From the cell containing the given text, extract its center point as (X, Y) coordinate. 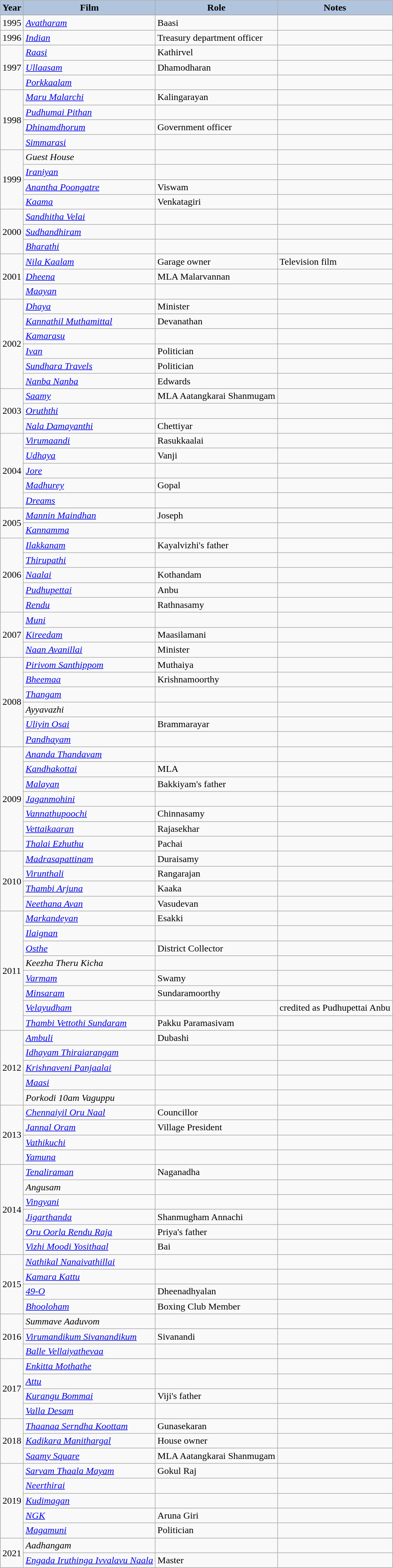
Porkodi 10am Vaguppu (90, 1097)
Summave Aaduvom (90, 1321)
Kireedam (90, 635)
Viswam (217, 187)
Bai (217, 1247)
Oruththi (90, 411)
Iraniyan (90, 172)
Jigarthanda (90, 1217)
Swamy (217, 978)
Saamy (90, 396)
Neerthirai (90, 1486)
Ambuli (90, 1038)
Kathirvel (217, 53)
Television film (335, 262)
Priya's father (217, 1232)
Enkitta Mothathe (90, 1366)
2015 (12, 1284)
credited as Pudhupettai Anbu (335, 1008)
Pudhupettai (90, 590)
Krishnaveni Panjaalai (90, 1068)
Muni (90, 620)
NGK (90, 1515)
Porkkaalam (90, 82)
Nanba Nanba (90, 381)
1996 (12, 38)
Engada Iruthinga Ivvalavu Naala (90, 1560)
2001 (12, 276)
Thambi Vettothi Sundaram (90, 1023)
Neethana Avan (90, 903)
49-O (90, 1292)
Vanji (217, 456)
Ilakkanam (90, 545)
Simmarasi (90, 142)
2012 (12, 1068)
Markandeyan (90, 919)
Aruna Giri (217, 1515)
Anbu (217, 590)
Rajasekhar (217, 829)
Velayudham (90, 1008)
Ayyavazhi (90, 709)
Film (90, 8)
Naan Avanillai (90, 649)
Gokul Raj (217, 1471)
Ananda Thandavam (90, 754)
Udhaya (90, 456)
Pakku Paramasivam (217, 1023)
Bakkiyam's father (217, 784)
Pachai (217, 844)
Maasi (90, 1082)
Dheenadhyalan (217, 1292)
Nila Kaalam (90, 262)
2021 (12, 1553)
Ivan (90, 351)
Kaama (90, 202)
Ullaasam (90, 67)
Rangarajan (217, 873)
Jannal Oram (90, 1127)
2019 (12, 1501)
2006 (12, 575)
Angusam (90, 1187)
Muthaiya (217, 665)
Esakki (217, 919)
1997 (12, 67)
Madhurey (90, 486)
MLA Malarvannan (217, 276)
Kannamma (90, 530)
Boxing Club Member (217, 1306)
Gopal (217, 486)
Krishnamoorthy (217, 680)
Naalai (90, 575)
Vasudevan (217, 903)
Garage owner (217, 262)
Vettaikaaran (90, 829)
Dubashi (217, 1038)
Sundhara Travels (90, 366)
Jaganmohini (90, 799)
1995 (12, 23)
Joseph (217, 515)
2007 (12, 635)
2018 (12, 1441)
Role (217, 8)
Madrasapattinam (90, 859)
Keezha Theru Kicha (90, 963)
Venkatagiri (217, 202)
Government officer (217, 127)
1999 (12, 179)
Rendu (90, 605)
Bharathi (90, 247)
Yamuna (90, 1157)
Nala Damayanthi (90, 426)
2005 (12, 523)
2013 (12, 1135)
2002 (12, 344)
Tenaliraman (90, 1172)
Anantha Poongatre (90, 187)
Chettiyar (217, 426)
Avatharam (90, 23)
2017 (12, 1388)
Malayan (90, 784)
2010 (12, 881)
Balle Vellaiyathevaa (90, 1351)
District Collector (217, 948)
Varmam (90, 978)
2016 (12, 1336)
Dreams (90, 500)
Bheemaa (90, 680)
Brammarayar (217, 724)
Village President (217, 1127)
Kaaka (217, 888)
Kadikara Manithargal (90, 1441)
Rathnasamy (217, 605)
Aadhangam (90, 1545)
Chennaiyil Oru Naal (90, 1112)
Kurangu Bommai (90, 1396)
Kayalvizhi's father (217, 545)
2014 (12, 1210)
Dhinamdhorum (90, 127)
Virumaandi (90, 441)
Bhooloham (90, 1306)
Nathikal Nanaivathillai (90, 1262)
Valla Desam (90, 1411)
Vannathupoochi (90, 814)
Shanmugham Annachi (217, 1217)
Thangam (90, 695)
Edwards (217, 381)
Thirupathi (90, 560)
Vathikuchi (90, 1142)
Jore (90, 471)
Chinnasamy (217, 814)
Duraisamy (217, 859)
Osthe (90, 948)
House owner (217, 1441)
Maru Malarchi (90, 97)
2004 (12, 471)
Maasilamani (217, 635)
Sarvam Thaala Mayam (90, 1471)
Notes (335, 8)
Sudhandhiram (90, 232)
Virunthali (90, 873)
Year (12, 8)
Virumandikum Sivanandikum (90, 1336)
Baasi (217, 23)
Pandhayam (90, 739)
Kamara Kattu (90, 1277)
2000 (12, 232)
Naganadha (217, 1172)
Raasi (90, 53)
Devanathan (217, 321)
Councillor (217, 1112)
Attu (90, 1381)
Saamy Square (90, 1456)
Vingyani (90, 1202)
Guest House (90, 157)
Dheena (90, 276)
Kamarasu (90, 336)
Magamuni (90, 1530)
Sivanandi (217, 1336)
Idhayam Thiraiarangam (90, 1053)
2008 (12, 702)
Dhaya (90, 306)
Oru Oorla Rendu Raja (90, 1232)
Gunasekaran (217, 1426)
Thambi Arjuna (90, 888)
Thaanaa Serndha Koottam (90, 1426)
Sundaramoorthy (217, 993)
Treasury department officer (217, 38)
Ilaignan (90, 933)
Kalingarayan (217, 97)
Minsaram (90, 993)
2009 (12, 799)
Viji's father (217, 1396)
Mannin Maindhan (90, 515)
Sandhitha Velai (90, 217)
2003 (12, 411)
Pudhumai Pithan (90, 112)
Kudimagan (90, 1501)
Rasukkaalai (217, 441)
Indian (90, 38)
Maayan (90, 291)
Kandhakottai (90, 769)
Dhamodharan (217, 67)
Kothandam (217, 575)
2011 (12, 971)
MLA (217, 769)
Vizhi Moodi Yosithaal (90, 1247)
1998 (12, 120)
Thalai Ezhuthu (90, 844)
Kannathil Muthamittal (90, 321)
Master (217, 1560)
Uliyin Osai (90, 724)
Pirivom Santhippom (90, 665)
